Provide the (X, Y) coordinate of the cell's center where the given text is located.  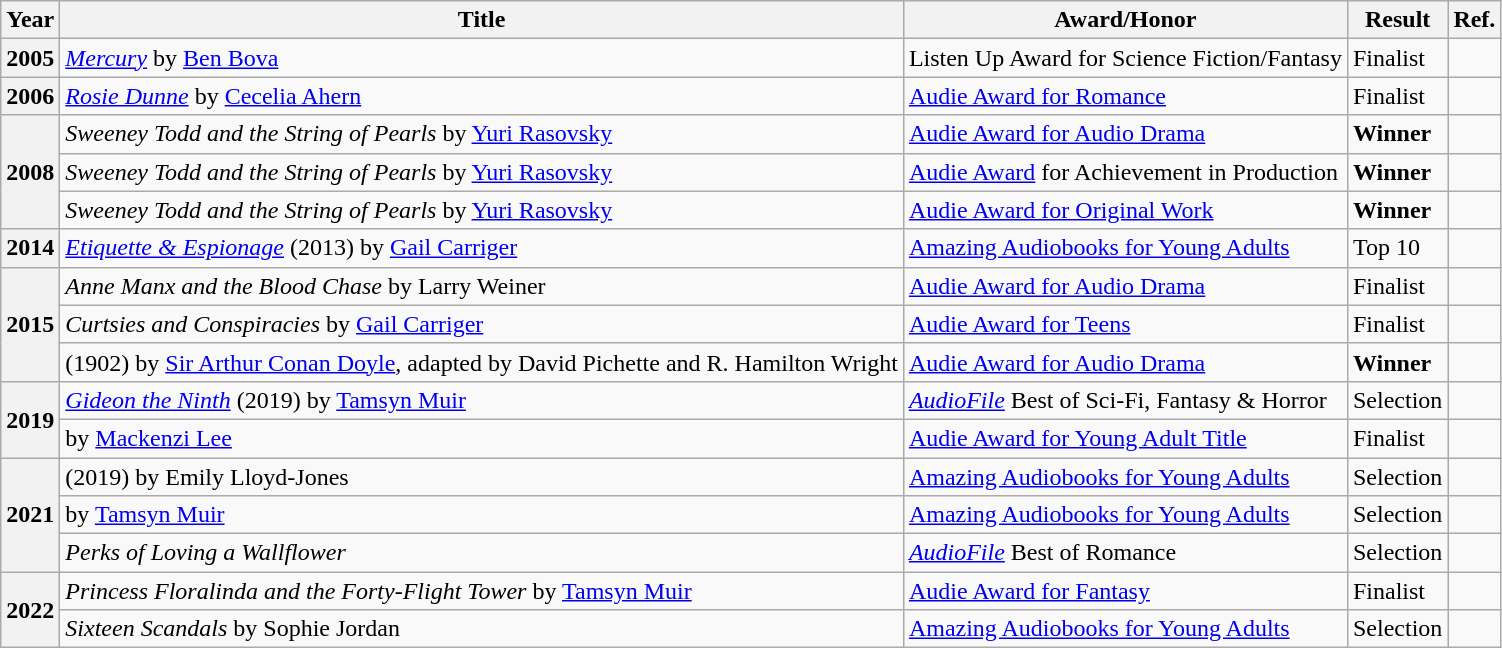
2014 (30, 248)
2015 (30, 324)
Audie Award for Fantasy (1125, 591)
2008 (30, 172)
Year (30, 20)
Mercury by Ben Bova (482, 58)
2005 (30, 58)
2006 (30, 96)
Listen Up Award for Science Fiction/Fantasy (1125, 58)
2019 (30, 419)
Result (1397, 20)
Audie Award for Achievement in Production (1125, 172)
by Mackenzi Lee (482, 438)
Curtsies and Conspiracies by Gail Carriger (482, 324)
AudioFile Best of Romance (1125, 553)
Perks of Loving a Wallflower (482, 553)
AudioFile Best of Sci-Fi, Fantasy & Horror (1125, 400)
Award/Honor (1125, 20)
Gideon the Ninth (2019) by Tamsyn Muir (482, 400)
Audie Award for Young Adult Title (1125, 438)
Ref. (1474, 20)
(2019) by Emily Lloyd-Jones (482, 477)
Top 10 (1397, 248)
Etiquette & Espionage (2013) by Gail Carriger (482, 248)
Audie Award for Teens (1125, 324)
Audie Award for Original Work (1125, 210)
2022 (30, 610)
by Tamsyn Muir (482, 515)
Anne Manx and the Blood Chase by Larry Weiner (482, 286)
2021 (30, 515)
Princess Floralinda and the Forty-Flight Tower by Tamsyn Muir (482, 591)
Audie Award for Romance (1125, 96)
Rosie Dunne by Cecelia Ahern (482, 96)
(1902) by Sir Arthur Conan Doyle, adapted by David Pichette and R. Hamilton Wright (482, 362)
Title (482, 20)
Sixteen Scandals by Sophie Jordan (482, 629)
